Extract the [x, y] coordinate from the center of the cell holding the provided text.  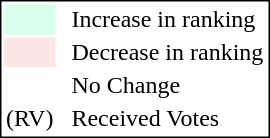
Received Votes [168, 119]
No Change [168, 85]
Decrease in ranking [168, 53]
(RV) [29, 119]
Increase in ranking [168, 19]
